Provide the (x, y) coordinate of the cell's center where the given text is located.  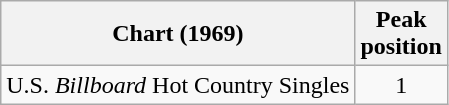
1 (401, 85)
U.S. Billboard Hot Country Singles (178, 85)
Peakposition (401, 34)
Chart (1969) (178, 34)
